Return the (x, y) coordinate for the center point of the cell that contains the specified text.  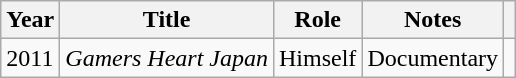
Year (30, 20)
Role (317, 20)
Himself (317, 58)
Documentary (433, 58)
Gamers Heart Japan (167, 58)
Notes (433, 20)
Title (167, 20)
2011 (30, 58)
